Locate the cell with the specified text and output its [X, Y] center coordinate. 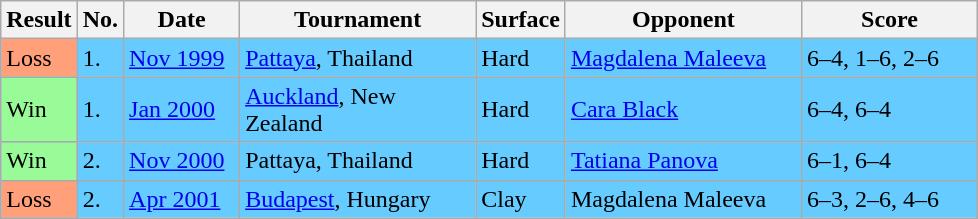
Budapest, Hungary [358, 199]
Tatiana Panova [683, 161]
Cara Black [683, 110]
Surface [521, 20]
Score [889, 20]
Clay [521, 199]
Opponent [683, 20]
6–4, 6–4 [889, 110]
Result [39, 20]
Auckland, New Zealand [358, 110]
Apr 2001 [182, 199]
6–1, 6–4 [889, 161]
Jan 2000 [182, 110]
Date [182, 20]
Tournament [358, 20]
Nov 1999 [182, 58]
No. [100, 20]
6–4, 1–6, 2–6 [889, 58]
Nov 2000 [182, 161]
6–3, 2–6, 4–6 [889, 199]
